Capture the cell that displays the provided text and extract its [X, Y] central coordinate. 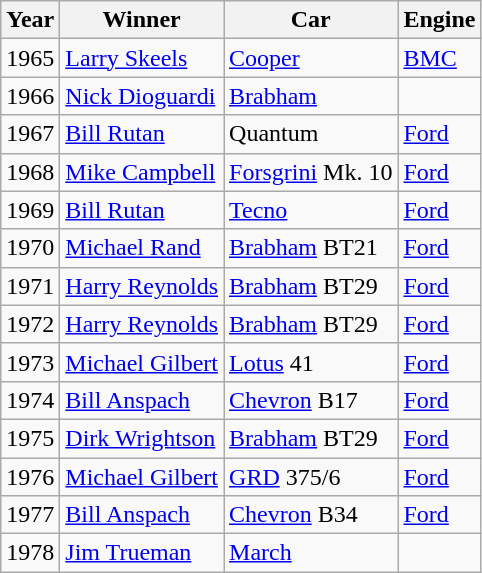
1973 [30, 362]
Year [30, 20]
Larry Skeels [142, 58]
1976 [30, 477]
Dirk Wrightson [142, 438]
Michael Rand [142, 248]
Chevron B34 [311, 515]
1970 [30, 248]
1978 [30, 553]
March [311, 553]
1969 [30, 210]
1972 [30, 324]
Cooper [311, 58]
1977 [30, 515]
1967 [30, 134]
Winner [142, 20]
Car [311, 20]
Jim Trueman [142, 553]
1975 [30, 438]
Tecno [311, 210]
Lotus 41 [311, 362]
1971 [30, 286]
Engine [440, 20]
Brabham BT21 [311, 248]
Brabham [311, 96]
Forsgrini Mk. 10 [311, 172]
Quantum [311, 134]
BMC [440, 58]
1965 [30, 58]
1974 [30, 400]
1968 [30, 172]
Chevron B17 [311, 400]
Nick Dioguardi [142, 96]
GRD 375/6 [311, 477]
Mike Campbell [142, 172]
1966 [30, 96]
